Find where the given text appears and provide that cell's center as [X, Y] coordinate. 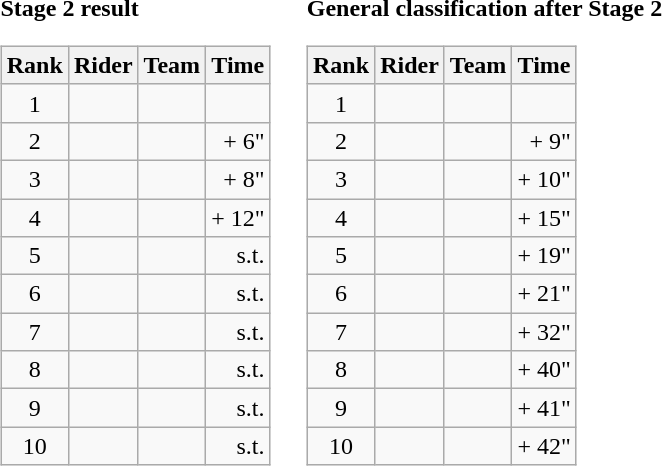
+ 19" [544, 256]
+ 32" [544, 332]
+ 6" [238, 141]
+ 41" [544, 408]
+ 40" [544, 370]
+ 15" [544, 217]
+ 9" [544, 141]
+ 10" [544, 179]
+ 12" [238, 217]
+ 8" [238, 179]
+ 42" [544, 446]
+ 21" [544, 294]
